From the cell containing the given text, extract its center point as (x, y) coordinate. 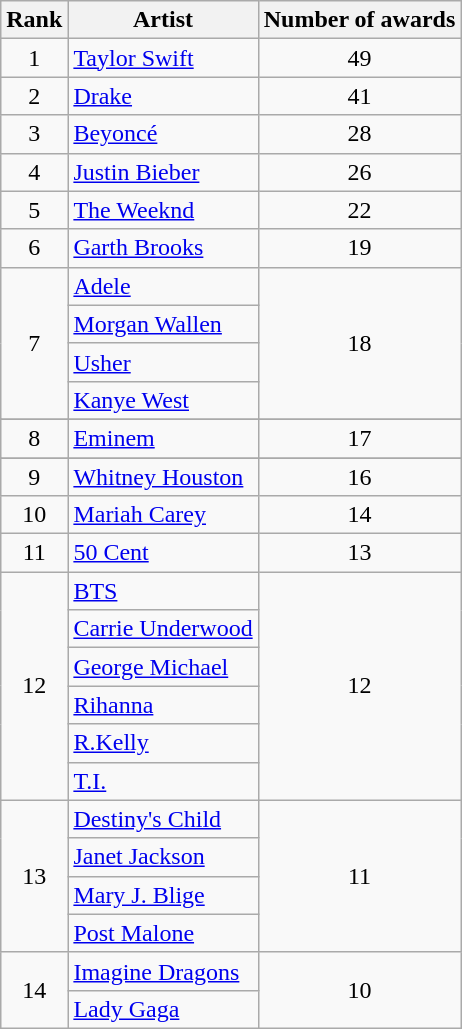
22 (360, 210)
41 (360, 96)
Morgan Wallen (163, 324)
Janet Jackson (163, 857)
5 (34, 210)
Justin Bieber (163, 172)
Post Malone (163, 933)
The Weeknd (163, 210)
Rank (34, 20)
Taylor Swift (163, 58)
Beyoncé (163, 134)
Eminem (163, 438)
9 (34, 477)
50 Cent (163, 553)
6 (34, 248)
17 (360, 438)
18 (360, 343)
George Michael (163, 667)
28 (360, 134)
Mary J. Blige (163, 895)
Kanye West (163, 400)
8 (34, 438)
BTS (163, 591)
1 (34, 58)
Rihanna (163, 705)
49 (360, 58)
Destiny's Child (163, 819)
Mariah Carey (163, 515)
26 (360, 172)
Lady Gaga (163, 1009)
7 (34, 343)
Usher (163, 362)
Drake (163, 96)
4 (34, 172)
3 (34, 134)
Artist (163, 20)
Garth Brooks (163, 248)
R.Kelly (163, 743)
T.I. (163, 781)
Adele (163, 286)
2 (34, 96)
Number of awards (360, 20)
Imagine Dragons (163, 971)
19 (360, 248)
Carrie Underwood (163, 629)
Whitney Houston (163, 477)
16 (360, 477)
